Return (X, Y) of the center of cell containing provided text 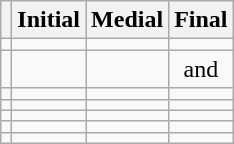
Medial (128, 20)
Final (201, 20)
Initial (49, 20)
and (201, 69)
